Output the [x, y] coordinate of the center of the cell containing the given text.  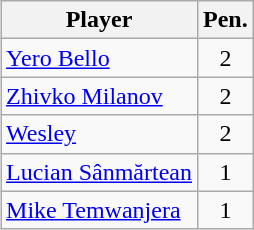
Mike Temwanjera [100, 210]
Lucian Sânmărtean [100, 172]
Zhivko Milanov [100, 96]
Wesley [100, 134]
Player [100, 20]
Pen. [226, 20]
Yero Bello [100, 58]
